Identify which cell holds the provided text, then report its [X, Y] central coordinate. 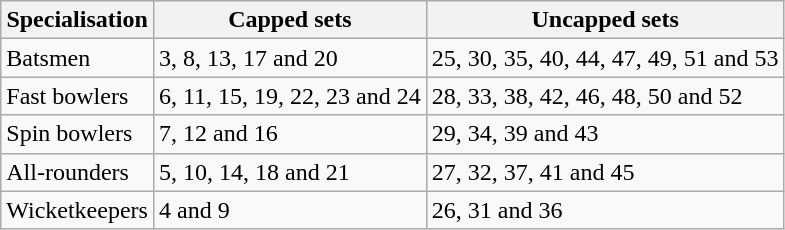
25, 30, 35, 40, 44, 47, 49, 51 and 53 [605, 58]
Fast bowlers [78, 96]
6, 11, 15, 19, 22, 23 and 24 [290, 96]
Wicketkeepers [78, 210]
Spin bowlers [78, 134]
Uncapped sets [605, 20]
4 and 9 [290, 210]
Capped sets [290, 20]
5, 10, 14, 18 and 21 [290, 172]
29, 34, 39 and 43 [605, 134]
Specialisation [78, 20]
28, 33, 38, 42, 46, 48, 50 and 52 [605, 96]
7, 12 and 16 [290, 134]
27, 32, 37, 41 and 45 [605, 172]
3, 8, 13, 17 and 20 [290, 58]
26, 31 and 36 [605, 210]
Batsmen [78, 58]
All-rounders [78, 172]
